Output the (X, Y) coordinate of the center of the cell containing the given text.  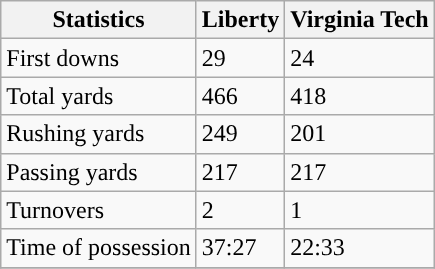
Turnovers (99, 210)
Time of possession (99, 248)
2 (240, 210)
22:33 (360, 248)
418 (360, 96)
37:27 (240, 248)
Liberty (240, 20)
Rushing yards (99, 134)
466 (240, 96)
Virginia Tech (360, 20)
Passing yards (99, 172)
First downs (99, 58)
249 (240, 134)
Statistics (99, 20)
24 (360, 58)
1 (360, 210)
Total yards (99, 96)
29 (240, 58)
201 (360, 134)
